Determine the [X, Y] coordinate at the center of the cell enclosing the given text.  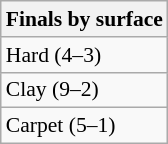
Finals by surface [84, 19]
Clay (9–2) [84, 90]
Hard (4–3) [84, 55]
Carpet (5–1) [84, 126]
